Return the (x, y) coordinate for the center point of the cell that contains the specified text.  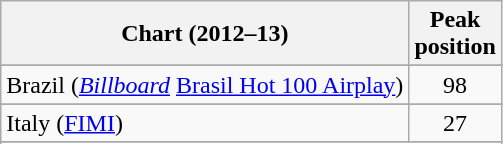
Brazil (Billboard Brasil Hot 100 Airplay) (205, 85)
27 (455, 123)
Peakposition (455, 34)
Italy (FIMI) (205, 123)
98 (455, 85)
Chart (2012–13) (205, 34)
